For the text-containing cell, return its midpoint in [X, Y] coordinate format. 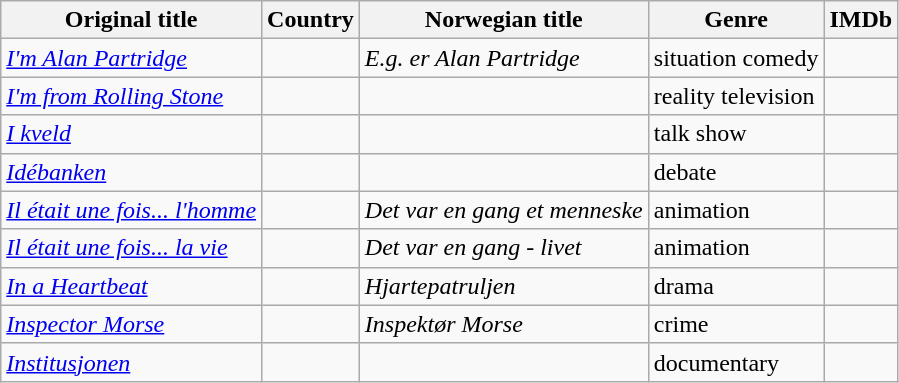
Original title [132, 20]
Genre [736, 20]
In a Heartbeat [132, 286]
IMDb [861, 20]
reality television [736, 96]
Norwegian title [504, 20]
talk show [736, 134]
I kveld [132, 134]
situation comedy [736, 58]
Country [311, 20]
Idébanken [132, 172]
crime [736, 324]
documentary [736, 362]
Institusjonen [132, 362]
Hjartepatruljen [504, 286]
I'm from Rolling Stone [132, 96]
Inspector Morse [132, 324]
drama [736, 286]
debate [736, 172]
E.g. er Alan Partridge [504, 58]
Det var en gang et menneske [504, 210]
Il était une fois... la vie [132, 248]
Inspektør Morse [504, 324]
I'm Alan Partridge [132, 58]
Det var en gang - livet [504, 248]
Il était une fois... l'homme [132, 210]
